Locate the cell with the specified text and output its (x, y) center coordinate. 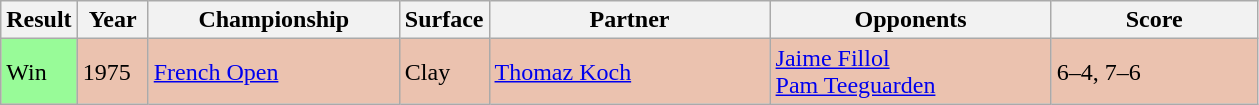
Clay (444, 72)
French Open (274, 72)
1975 (112, 72)
Thomaz Koch (630, 72)
Partner (630, 20)
Year (112, 20)
Win (39, 72)
6–4, 7–6 (1154, 72)
Championship (274, 20)
Jaime Fillol Pam Teeguarden (910, 72)
Surface (444, 20)
Score (1154, 20)
Result (39, 20)
Opponents (910, 20)
